Provide the [X, Y] coordinate of the cell's center where the given text is located.  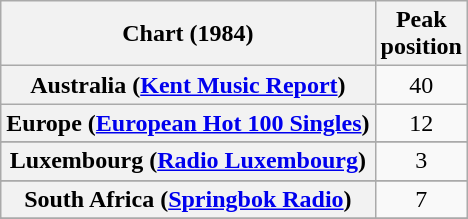
3 [421, 161]
Australia (Kent Music Report) [188, 85]
Luxembourg (Radio Luxembourg) [188, 161]
7 [421, 199]
Peakposition [421, 34]
12 [421, 123]
40 [421, 85]
South Africa (Springbok Radio) [188, 199]
Chart (1984) [188, 34]
Europe (European Hot 100 Singles) [188, 123]
